From the cell containing the given text, extract its center point as (x, y) coordinate. 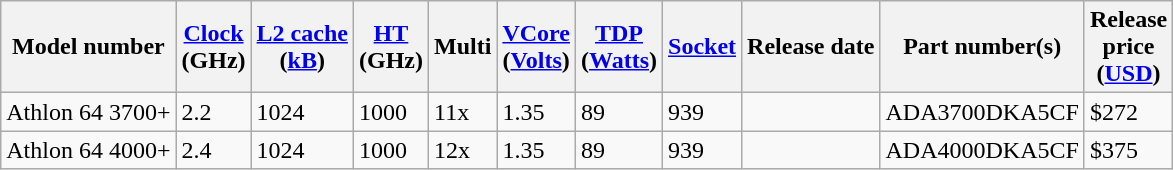
11x (462, 112)
$375 (1128, 150)
2.2 (214, 112)
TDP(Watts) (618, 47)
Release date (811, 47)
ADA3700DKA5CF (982, 112)
Socket (702, 47)
Model number (88, 47)
VCore(Volts) (536, 47)
L2 cache(kB) (302, 47)
$272 (1128, 112)
Releaseprice(USD) (1128, 47)
Athlon 64 4000+ (88, 150)
Clock(GHz) (214, 47)
ADA4000DKA5CF (982, 150)
Part number(s) (982, 47)
HT(GHz) (390, 47)
Multi (462, 47)
2.4 (214, 150)
Athlon 64 3700+ (88, 112)
12x (462, 150)
